Determine the [x, y] coordinate at the center of the cell enclosing the given text.  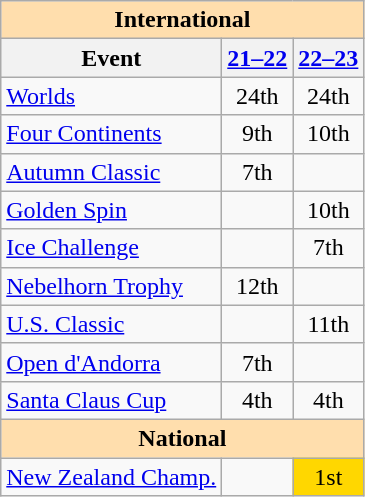
U.S. Classic [112, 324]
21–22 [258, 58]
Open d'Andorra [112, 362]
New Zealand Champ. [112, 477]
Four Continents [112, 134]
11th [328, 324]
9th [258, 134]
National [182, 438]
International [182, 20]
Santa Claus Cup [112, 400]
Nebelhorn Trophy [112, 286]
Ice Challenge [112, 248]
Event [112, 58]
Golden Spin [112, 210]
Worlds [112, 96]
12th [258, 286]
Autumn Classic [112, 172]
22–23 [328, 58]
1st [328, 477]
